Extract the [x, y] coordinate from the center of the cell holding the provided text.  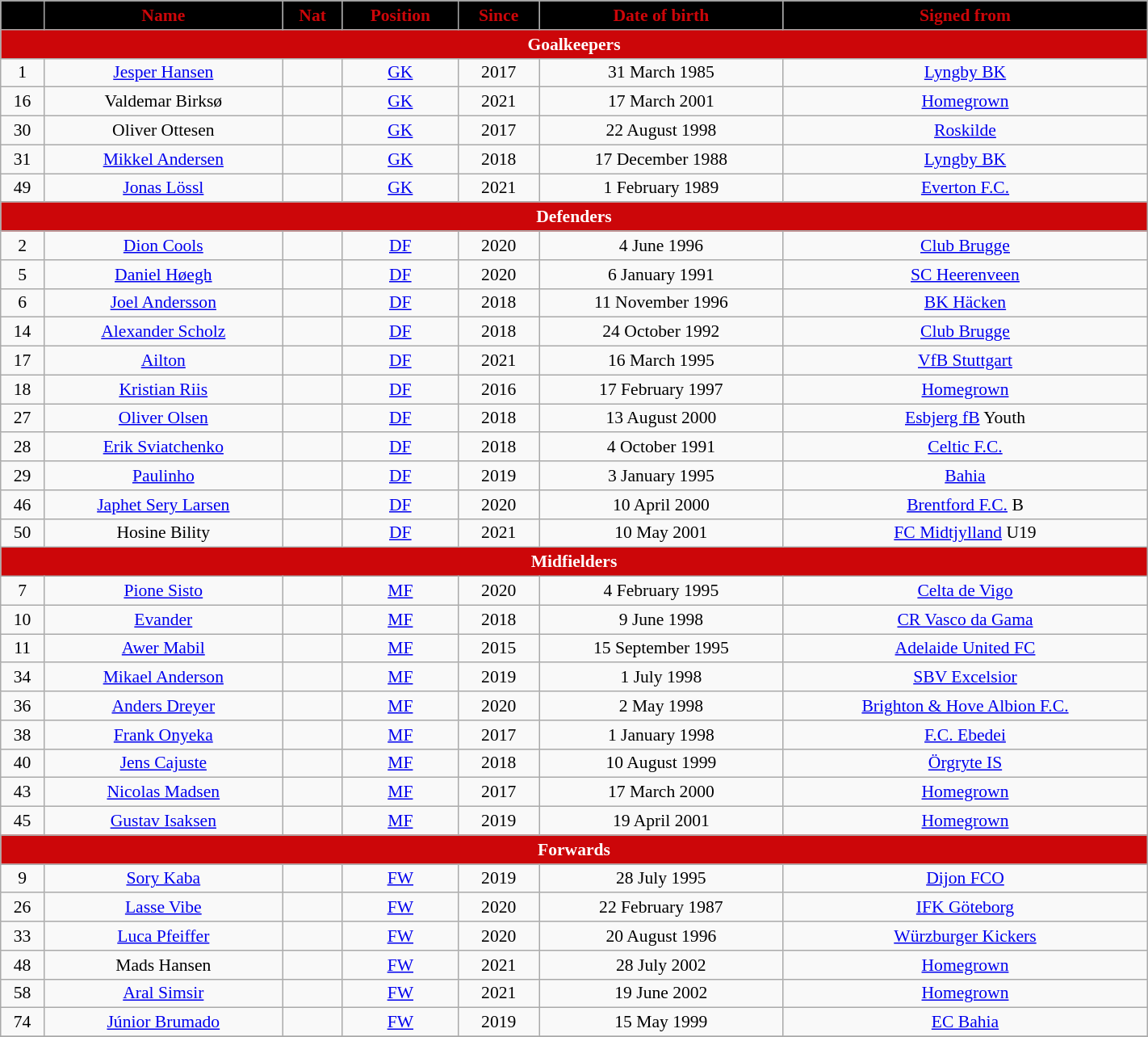
11 [23, 649]
33 [23, 936]
19 June 2002 [661, 993]
Paulinho [163, 476]
17 March 2000 [661, 792]
Jens Cajuste [163, 763]
17 [23, 361]
50 [23, 533]
3 January 1995 [661, 476]
Joel Andersson [163, 303]
1 January 1998 [661, 735]
38 [23, 735]
Signed from [966, 15]
Sory Kaba [163, 879]
Since [499, 15]
Anders Dreyer [163, 706]
Luca Pfeiffer [163, 936]
1 February 1989 [661, 188]
Date of birth [661, 15]
22 February 1987 [661, 908]
Defenders [574, 217]
EC Bahia [966, 1022]
Lasse Vibe [163, 908]
Würzburger Kickers [966, 936]
Mikael Anderson [163, 678]
17 March 2001 [661, 102]
Jonas Lössl [163, 188]
Alexander Scholz [163, 332]
40 [23, 763]
15 September 1995 [661, 649]
Brentford F.C. B [966, 505]
13 August 2000 [661, 418]
Roskilde [966, 131]
28 [23, 447]
Daniel Høegh [163, 275]
5 [23, 275]
F.C. Ebedei [966, 735]
26 [23, 908]
Júnior Brumado [163, 1022]
Awer Mabil [163, 649]
28 July 1995 [661, 879]
6 [23, 303]
9 [23, 879]
VfB Stuttgart [966, 361]
74 [23, 1022]
Dijon FCO [966, 879]
Everton F.C. [966, 188]
Midfielders [574, 562]
17 February 1997 [661, 389]
27 [23, 418]
Forwards [574, 850]
45 [23, 821]
Oliver Ottesen [163, 131]
Erik Sviatchenko [163, 447]
10 August 1999 [661, 763]
29 [23, 476]
Position [400, 15]
Ailton [163, 361]
Oliver Olsen [163, 418]
58 [23, 993]
Esbjerg fB Youth [966, 418]
31 March 1985 [661, 73]
16 [23, 102]
19 April 2001 [661, 821]
Örgryte IS [966, 763]
2016 [499, 389]
17 December 1988 [661, 159]
30 [23, 131]
IFK Göteborg [966, 908]
Nat [312, 15]
49 [23, 188]
Hosine Bility [163, 533]
SBV Excelsior [966, 678]
Mads Hansen [163, 965]
Valdemar Birksø [163, 102]
11 November 1996 [661, 303]
15 May 1999 [661, 1022]
CR Vasco da Gama [966, 619]
Japhet Sery Larsen [163, 505]
4 October 1991 [661, 447]
18 [23, 389]
Jesper Hansen [163, 73]
2015 [499, 649]
Nicolas Madsen [163, 792]
Kristian Riis [163, 389]
2 [23, 246]
1 July 1998 [661, 678]
10 [23, 619]
14 [23, 332]
Celtic F.C. [966, 447]
24 October 1992 [661, 332]
4 June 1996 [661, 246]
31 [23, 159]
Frank Onyeka [163, 735]
6 January 1991 [661, 275]
Aral Simsir [163, 993]
Pione Sisto [163, 591]
Bahia [966, 476]
10 April 2000 [661, 505]
34 [23, 678]
43 [23, 792]
7 [23, 591]
20 August 1996 [661, 936]
BK Häcken [966, 303]
Brighton & Hove Albion F.C. [966, 706]
Name [163, 15]
Dion Cools [163, 246]
10 May 2001 [661, 533]
1 [23, 73]
28 July 2002 [661, 965]
Mikkel Andersen [163, 159]
36 [23, 706]
48 [23, 965]
2 May 1998 [661, 706]
Gustav Isaksen [163, 821]
Celta de Vigo [966, 591]
Adelaide United FC [966, 649]
46 [23, 505]
Goalkeepers [574, 44]
Evander [163, 619]
9 June 1998 [661, 619]
16 March 1995 [661, 361]
4 February 1995 [661, 591]
22 August 1998 [661, 131]
FC Midtjylland U19 [966, 533]
SC Heerenveen [966, 275]
